Return [x, y] of the center of cell containing provided text 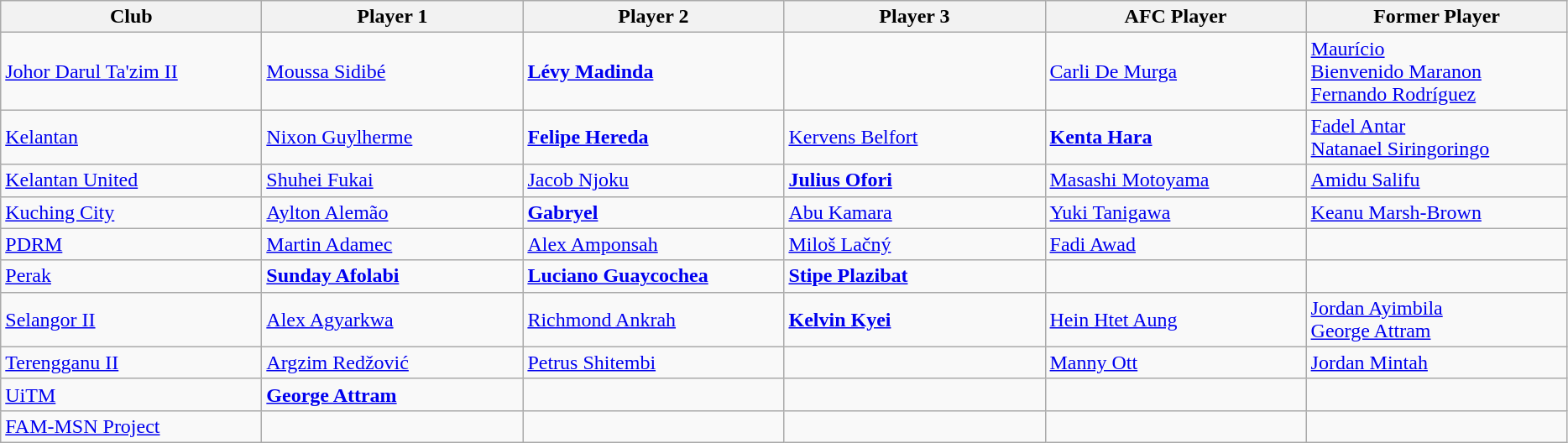
PDRM [131, 244]
Jordan Mintah [1437, 362]
Stipe Plazibat [915, 276]
Petrus Shitembi [653, 362]
Player 2 [653, 17]
Richmond Ankrah [653, 319]
Argzim Redžović [393, 362]
Carli De Murga [1175, 71]
Kelantan [131, 138]
Kelvin Kyei [915, 319]
UiTM [131, 394]
Sunday Afolabi [393, 276]
FAM-MSN Project [131, 426]
Player 1 [393, 17]
Former Player [1437, 17]
Jordan Ayimbila George Attram [1437, 319]
Keanu Marsh-Brown [1437, 212]
Alex Agyarkwa [393, 319]
Masashi Motoyama [1175, 180]
Martin Adamec [393, 244]
Felipe Hereda [653, 138]
Moussa Sidibé [393, 71]
Player 3 [915, 17]
Alex Amponsah [653, 244]
Hein Htet Aung [1175, 319]
Nixon Guylherme [393, 138]
Amidu Salifu [1437, 180]
Fadi Awad [1175, 244]
Shuhei Fukai [393, 180]
Miloš Lačný [915, 244]
Terengganu II [131, 362]
Abu Kamara [915, 212]
Kuching City [131, 212]
Selangor II [131, 319]
Jacob Njoku [653, 180]
Fadel Antar Natanael Siringoringo [1437, 138]
Gabryel [653, 212]
Aylton Alemão [393, 212]
Lévy Madinda [653, 71]
George Attram [393, 394]
Manny Ott [1175, 362]
AFC Player [1175, 17]
Julius Ofori [915, 180]
Yuki Tanigawa [1175, 212]
Club [131, 17]
Luciano Guaycochea [653, 276]
Kelantan United [131, 180]
Kenta Hara [1175, 138]
Kervens Belfort [915, 138]
Perak [131, 276]
Johor Darul Ta'zim II [131, 71]
Maurício Bienvenido Maranon Fernando Rodríguez [1437, 71]
